Determine the [X, Y] coordinate at the center of the cell enclosing the given text.  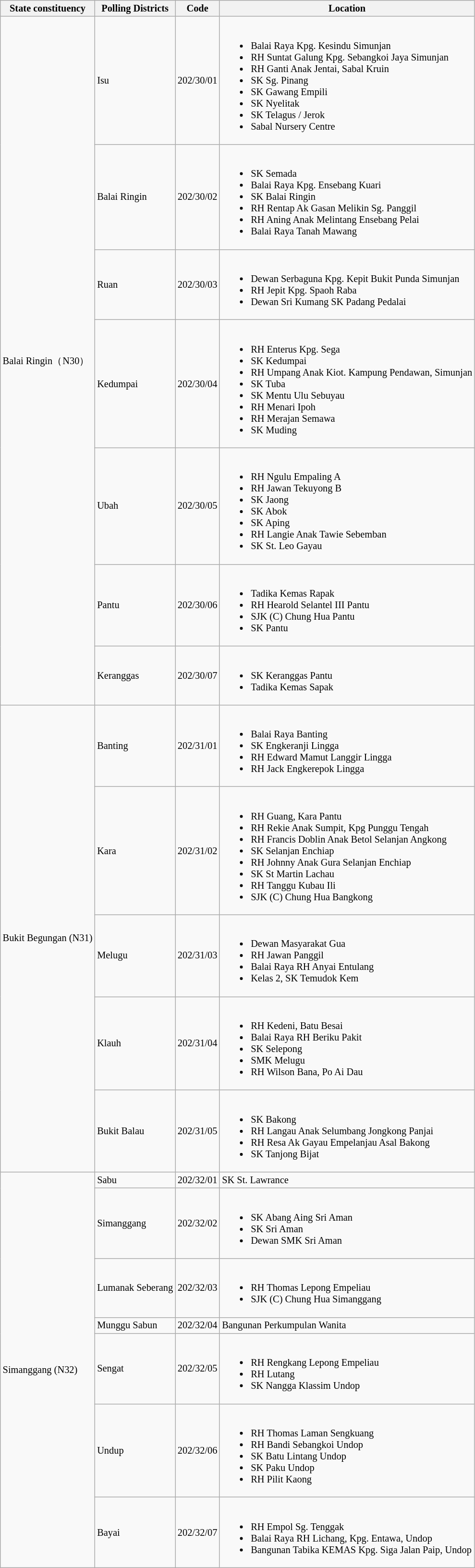
RH Enterus Kpg. SegaSK KedumpaiRH Umpang Anak Kiot. Kampung Pendawan, SimunjanSK TubaSK Mentu Ulu SebuyauRH Menari IpohRH Merajan SemawaSK Muding [347, 383]
Isu [135, 80]
Bukit Balau [135, 1131]
202/30/03 [197, 284]
RH Thomas Laman SengkuangRH Bandi Sebangkoi UndopSK Batu Lintang UndopSK Paku UndopRH Pilit Kaong [347, 1450]
SK St. Lawrance [347, 1180]
RH Ngulu Empaling ARH Jawan Tekuyong BSK JaongSK AbokSK ApingRH Langie Anak Tawie SebembanSK St. Leo Gayau [347, 506]
Tadika Kemas RapakRH Hearold Selantel III PantuSJK (C) Chung Hua PantuSK Pantu [347, 605]
Pantu [135, 605]
202/30/01 [197, 80]
202/32/07 [197, 1532]
Simanggang (N32) [48, 1370]
RH Thomas Lepong EmpeliauSJK (C) Chung Hua Simanggang [347, 1287]
202/31/04 [197, 1043]
Polling Districts [135, 8]
Dewan Masyarakat GuaRH Jawan PanggilBalai Raya RH Anyai EntulangKelas 2, SK Temudok Kem [347, 955]
Simanggang [135, 1223]
202/30/06 [197, 605]
Undup [135, 1450]
Balai Raya BantingSK Engkeranji LinggaRH Edward Mamut Langgir LinggaRH Jack Engkerepok Lingga [347, 746]
Location [347, 8]
Sabu [135, 1180]
202/32/04 [197, 1325]
Kara [135, 851]
202/30/04 [197, 383]
Keranggas [135, 675]
202/32/01 [197, 1180]
Code [197, 8]
Balai Ringin [135, 196]
202/32/05 [197, 1368]
202/31/05 [197, 1131]
RH Kedeni, Batu BesaiBalai Raya RH Beriku PakitSK SelepongSMK MeluguRH Wilson Bana, Po Ai Dau [347, 1043]
Ubah [135, 506]
202/31/01 [197, 746]
Dewan Serbaguna Kpg. Kepit Bukit Punda SimunjanRH Jepit Kpg. Spaoh RabaDewan Sri Kumang SK Padang Pedalai [347, 284]
RH Rengkang Lepong EmpeliauRH LutangSK Nangga Klassim Undop [347, 1368]
202/32/06 [197, 1450]
Klauh [135, 1043]
202/31/03 [197, 955]
SK Abang Aing Sri AmanSK Sri AmanDewan SMK Sri Aman [347, 1223]
Munggu Sabun [135, 1325]
202/30/02 [197, 196]
202/32/02 [197, 1223]
State constituency [48, 8]
202/30/07 [197, 675]
202/30/05 [197, 506]
Bukit Begungan (N31) [48, 938]
Kedumpai [135, 383]
SK BakongRH Langau Anak Selumbang Jongkong PanjaiRH Resa Ak Gayau Empelanjau Asal BakongSK Tanjong Bijat [347, 1131]
Ruan [135, 284]
RH Empol Sg. TenggakBalai Raya RH Lichang, Kpg. Entawa, UndopBangunan Tabika KEMAS Kpg. Siga Jalan Paip, Undop [347, 1532]
Bayai [135, 1532]
SK Keranggas PantuTadika Kemas Sapak [347, 675]
Lumanak Seberang [135, 1287]
Melugu [135, 955]
Sengat [135, 1368]
Bangunan Perkumpulan Wanita [347, 1325]
Balai Ringin（N30） [48, 360]
202/32/03 [197, 1287]
Banting [135, 746]
202/31/02 [197, 851]
